Find where the given text appears and provide that cell's center as [x, y] coordinate. 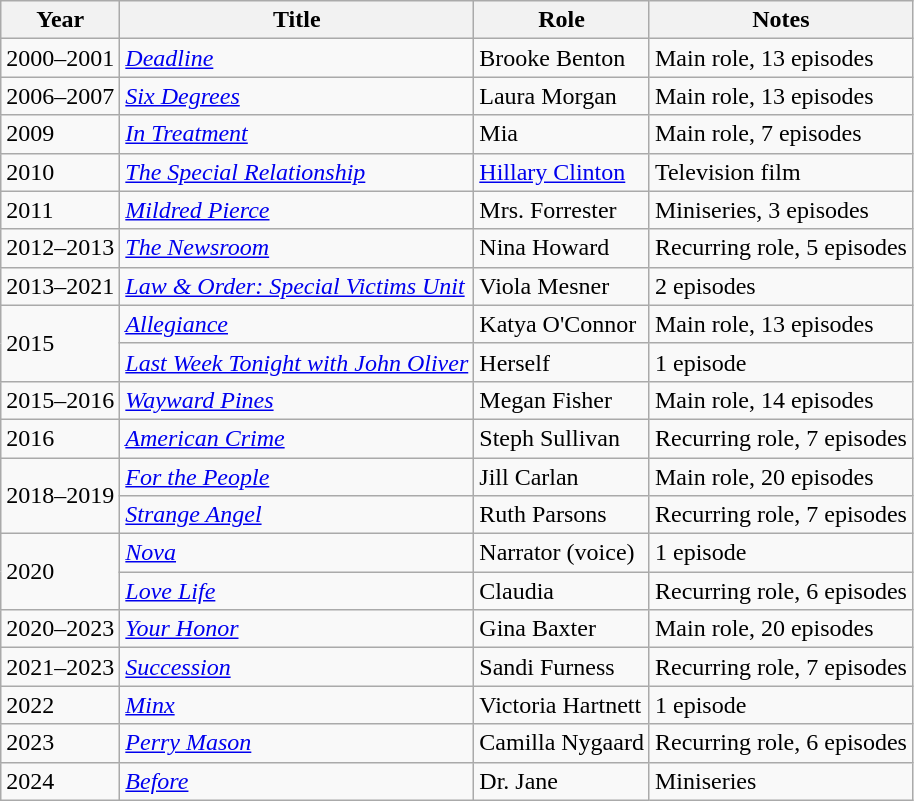
2 episodes [780, 286]
Sandi Furness [562, 667]
2022 [60, 705]
Camilla Nygaard [562, 743]
2020–2023 [60, 629]
2016 [60, 438]
Victoria Hartnett [562, 705]
Year [60, 20]
Megan Fisher [562, 400]
Minx [297, 705]
Dr. Jane [562, 781]
Love Life [297, 591]
Six Degrees [297, 96]
2012–2013 [60, 248]
Wayward Pines [297, 400]
Strange Angel [297, 515]
Brooke Benton [562, 58]
Viola Mesner [562, 286]
Last Week Tonight with John Oliver [297, 362]
Jill Carlan [562, 477]
Role [562, 20]
The Newsroom [297, 248]
Perry Mason [297, 743]
Katya O'Connor [562, 324]
2000–2001 [60, 58]
Hillary Clinton [562, 172]
Television film [780, 172]
Title [297, 20]
Notes [780, 20]
2006–2007 [60, 96]
Recurring role, 5 episodes [780, 248]
In Treatment [297, 134]
The Special Relationship [297, 172]
2009 [60, 134]
Herself [562, 362]
Miniseries, 3 episodes [780, 210]
Laura Morgan [562, 96]
2020 [60, 572]
2011 [60, 210]
Nova [297, 553]
Claudia [562, 591]
Mrs. Forrester [562, 210]
Ruth Parsons [562, 515]
Before [297, 781]
Main role, 14 episodes [780, 400]
Steph Sullivan [562, 438]
American Crime [297, 438]
2024 [60, 781]
2021–2023 [60, 667]
Nina Howard [562, 248]
2015–2016 [60, 400]
2018–2019 [60, 496]
Deadline [297, 58]
Mildred Pierce [297, 210]
Succession [297, 667]
Your Honor [297, 629]
2010 [60, 172]
Miniseries [780, 781]
2023 [60, 743]
Allegiance [297, 324]
Gina Baxter [562, 629]
2015 [60, 343]
Main role, 7 episodes [780, 134]
Mia [562, 134]
Law & Order: Special Victims Unit [297, 286]
2013–2021 [60, 286]
For the People [297, 477]
Narrator (voice) [562, 553]
